Detect which cell encompasses the target text, then output its (X, Y) center coordinate. 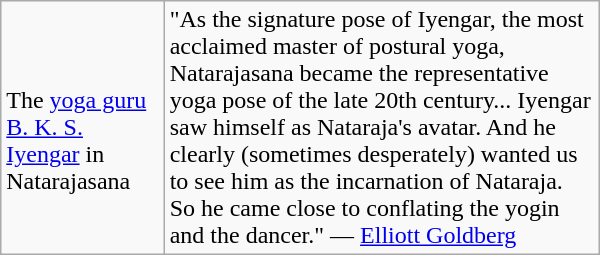
The yoga guru B. K. S. Iyengar in Natarajasana (82, 128)
